Capture the cell that displays the provided text and extract its (x, y) central coordinate. 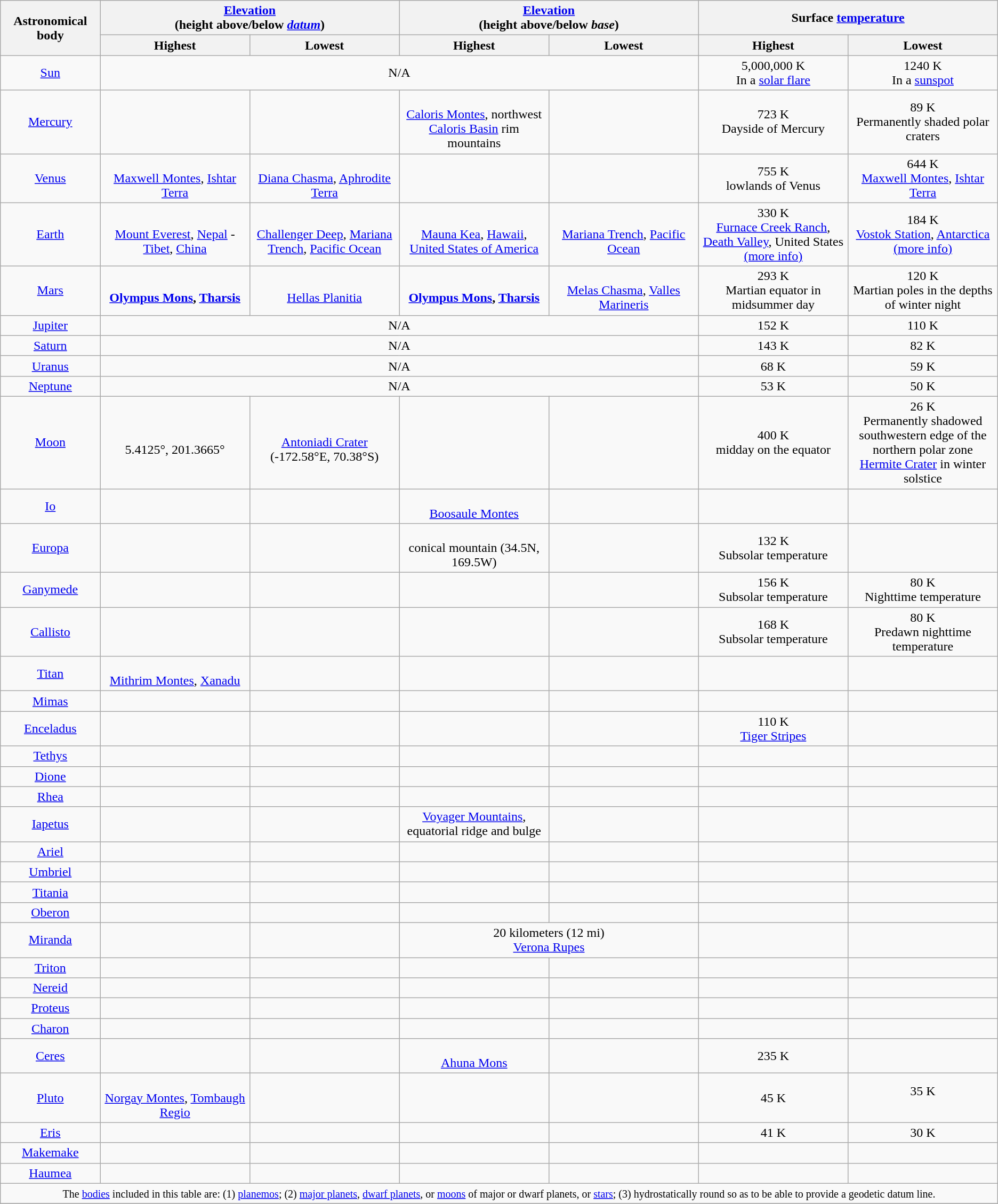
Mimas (50, 701)
Sun (50, 73)
82 K (923, 346)
235 K (773, 1056)
Mars (50, 291)
Melas Chasma, Valles Marineris (624, 291)
Ceres (50, 1056)
59 K (923, 366)
80 K Nighttime temperature (923, 590)
Dione (50, 776)
755 K lowlands of Venus (773, 178)
Charon (50, 1029)
Enceladus (50, 728)
184 K Vostok Station, Antarctica (more info) (923, 235)
Boosaule Montes (474, 505)
120 K Martian poles in the depths of winter night (923, 291)
Io (50, 505)
45 K (773, 1098)
Diana Chasma, Aphrodite Terra (324, 178)
Tethys (50, 756)
Voyager Mountains, equatorial ridge and bulge (474, 824)
Jupiter (50, 325)
Venus (50, 178)
152 K (773, 325)
Oberon (50, 912)
330 K Furnace Creek Ranch, Death Valley, United States (more info) (773, 235)
Neptune (50, 386)
5,000,000 K In a solar flare (773, 73)
Maxwell Montes, Ishtar Terra (175, 178)
Europa (50, 548)
20 kilometers (12 mi)Verona Rupes (549, 940)
132 K Subsolar temperature (773, 548)
41 K (773, 1133)
50 K (923, 386)
80 K Predawn nighttime temperature (923, 632)
143 K (773, 346)
110 K (923, 325)
Caloris Montes, northwest Caloris Basin rim mountains (474, 122)
293 K Martian equator in midsummer day (773, 291)
400 K midday on the equator (773, 443)
Surface temperature (848, 18)
644 K Maxwell Montes, Ishtar Terra (923, 178)
Callisto (50, 632)
Eris (50, 1133)
1240 K In a sunspot (923, 73)
Proteus (50, 1008)
30 K (923, 1133)
68 K (773, 366)
723 K Dayside of Mercury (773, 122)
26 K Permanently shadowed southwestern edge of the northern polar zone Hermite Crater in winter solstice (923, 443)
Umbriel (50, 872)
Hellas Planitia (324, 291)
Triton (50, 968)
Titan (50, 674)
Moon (50, 443)
Makemake (50, 1153)
Mercury (50, 122)
Elevation (height above/below base) (549, 18)
156 K Subsolar temperature (773, 590)
110 K Tiger Stripes (773, 728)
Pluto (50, 1098)
Rhea (50, 797)
53 K (773, 386)
5.4125°, 201.3665° (175, 443)
Haumea (50, 1173)
Mauna Kea, Hawaii, United States of America (474, 235)
Mariana Trench, Pacific Ocean (624, 235)
Astronomical body (50, 28)
35 K (923, 1098)
Challenger Deep, Mariana Trench, Pacific Ocean (324, 235)
Earth (50, 235)
Antoniadi Crater (-172.58°E, 70.38°S) (324, 443)
Elevation (height above/below datum) (249, 18)
conical mountain (34.5N, 169.5W) (474, 548)
89 K Permanently shaded polar craters (923, 122)
Uranus (50, 366)
Nereid (50, 988)
Iapetus (50, 824)
Mount Everest, Nepal - Tibet, China (175, 235)
Miranda (50, 940)
Ganymede (50, 590)
Norgay Montes, Tombaugh Regio (175, 1098)
Ariel (50, 852)
Mithrim Montes, Xanadu (175, 674)
Titania (50, 892)
Ahuna Mons (474, 1056)
168 K Subsolar temperature (773, 632)
Saturn (50, 346)
